Capture the cell that displays the provided text and extract its [X, Y] central coordinate. 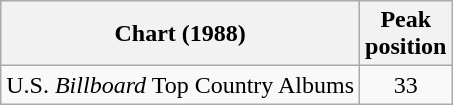
U.S. Billboard Top Country Albums [180, 85]
33 [406, 85]
Peakposition [406, 34]
Chart (1988) [180, 34]
